Locate the cell with the specified text and output its (x, y) center coordinate. 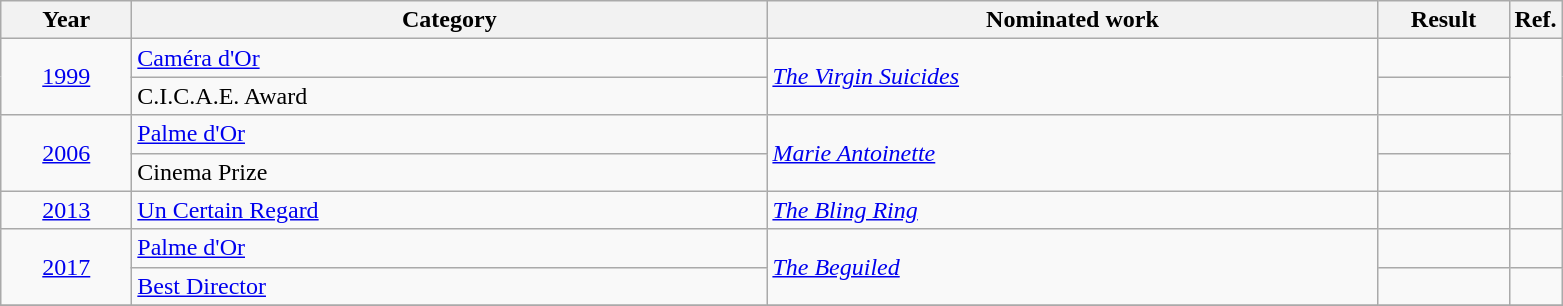
Nominated work (1072, 20)
Caméra d'Or (450, 58)
Ref. (1536, 20)
2006 (66, 153)
The Virgin Suicides (1072, 77)
C.I.C.A.E. Award (450, 96)
Result (1444, 20)
Cinema Prize (450, 172)
2017 (66, 267)
Category (450, 20)
1999 (66, 77)
The Beguiled (1072, 267)
Un Certain Regard (450, 210)
Year (66, 20)
Marie Antoinette (1072, 153)
2013 (66, 210)
Best Director (450, 286)
The Bling Ring (1072, 210)
